Scan for the cell matching the given text and deliver its (X, Y) coordinate at center. 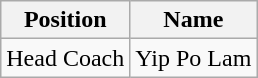
Name (194, 20)
Position (66, 20)
Head Coach (66, 58)
Yip Po Lam (194, 58)
